For the text-containing cell, return its midpoint in (X, Y) coordinate format. 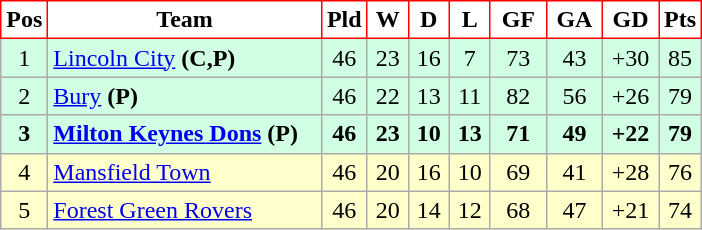
56 (574, 96)
Forest Green Rovers (185, 210)
76 (680, 172)
W (388, 20)
49 (574, 134)
85 (680, 58)
Pts (680, 20)
5 (24, 210)
+30 (630, 58)
3 (24, 134)
73 (518, 58)
74 (680, 210)
14 (428, 210)
Milton Keynes Dons (P) (185, 134)
41 (574, 172)
+28 (630, 172)
L (470, 20)
1 (24, 58)
Bury (P) (185, 96)
+22 (630, 134)
+26 (630, 96)
Pos (24, 20)
Mansfield Town (185, 172)
82 (518, 96)
22 (388, 96)
GF (518, 20)
68 (518, 210)
7 (470, 58)
D (428, 20)
12 (470, 210)
+21 (630, 210)
43 (574, 58)
47 (574, 210)
GD (630, 20)
Lincoln City (C,P) (185, 58)
GA (574, 20)
11 (470, 96)
71 (518, 134)
Pld (344, 20)
2 (24, 96)
4 (24, 172)
69 (518, 172)
Team (185, 20)
